Extract the (X, Y) coordinate from the center of the cell holding the provided text.  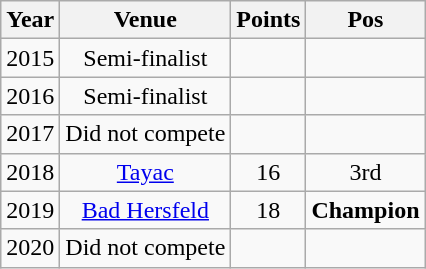
16 (268, 172)
Venue (146, 20)
Bad Hersfeld (146, 210)
Year (30, 20)
Pos (366, 20)
3rd (366, 172)
2017 (30, 134)
Tayac (146, 172)
Champion (366, 210)
2020 (30, 248)
18 (268, 210)
2015 (30, 58)
2019 (30, 210)
2018 (30, 172)
Points (268, 20)
2016 (30, 96)
